For the text-containing cell, return its midpoint in [x, y] coordinate format. 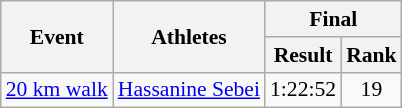
Result [303, 55]
19 [372, 90]
1:22:52 [303, 90]
20 km walk [57, 90]
Athletes [189, 36]
Rank [372, 55]
Event [57, 36]
Hassanine Sebei [189, 90]
Final [334, 19]
